Extract the [X, Y] coordinate from the center of the cell holding the provided text.  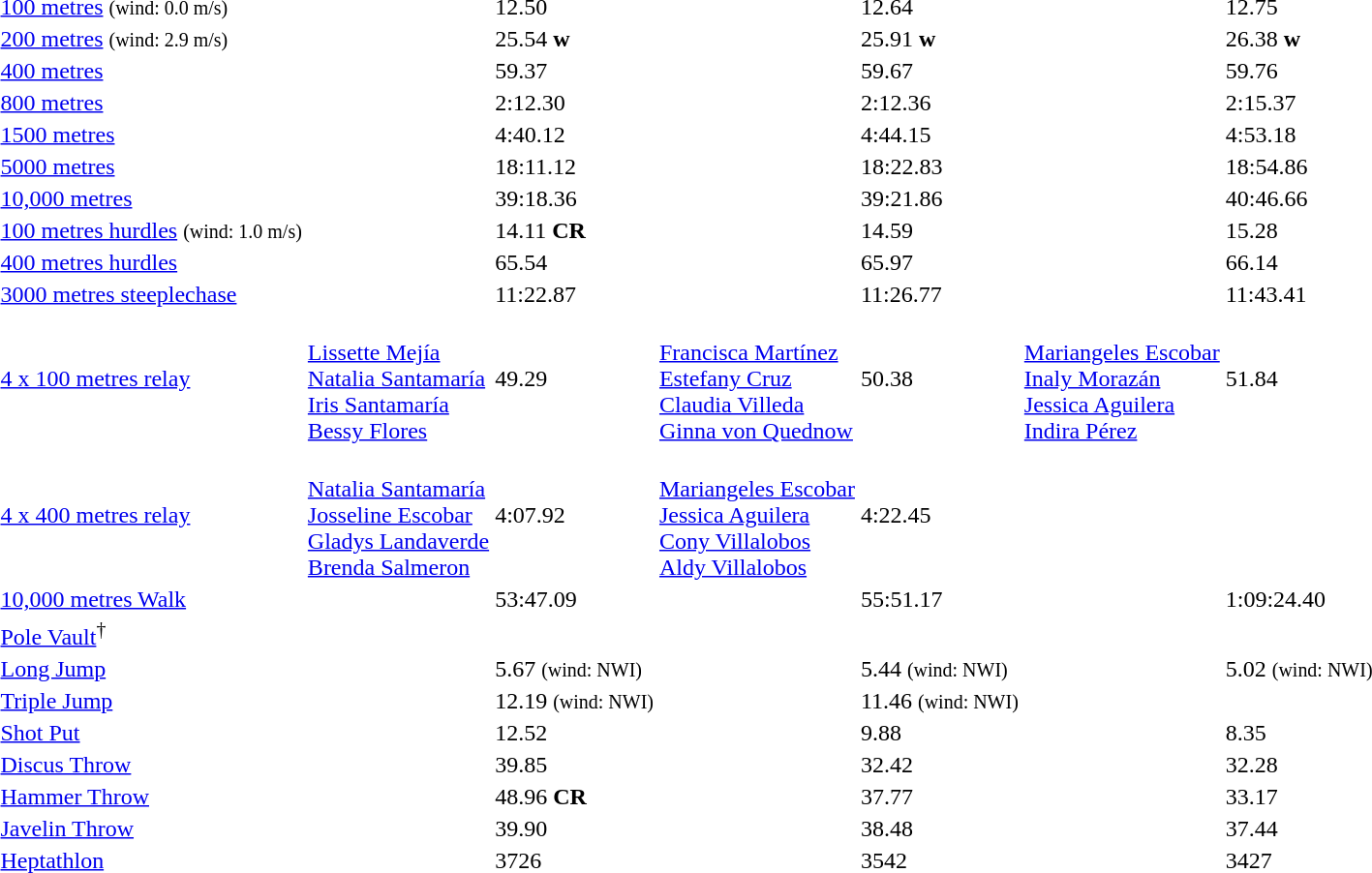
53:47.09 [575, 599]
14.11 CR [575, 230]
9.88 [939, 733]
Francisca Martínez Estefany Cruz Claudia Villeda Ginna von Quednow [757, 378]
5.44 (wind: NWI) [939, 669]
4:22.45 [939, 515]
39:21.86 [939, 198]
25.91 w [939, 39]
11.46 (wind: NWI) [939, 701]
38.48 [939, 828]
18:11.12 [575, 166]
55:51.17 [939, 599]
4:07.92 [575, 515]
65.97 [939, 262]
2:12.36 [939, 103]
39:18.36 [575, 198]
37.77 [939, 797]
11:26.77 [939, 294]
Mariangeles Escobar Jessica Aguilera Cony Villalobos Aldy Villalobos [757, 515]
12.19 (wind: NWI) [575, 701]
50.38 [939, 378]
49.29 [575, 378]
Natalia Santamaría Josseline Escobar Gladys Landaverde Brenda Salmeron [398, 515]
32.42 [939, 765]
Lissette Mejía Natalia Santamaría Iris Santamaría Bessy Flores [398, 378]
2:12.30 [575, 103]
39.90 [575, 828]
25.54 w [575, 39]
4:40.12 [575, 135]
48.96 CR [575, 797]
5.67 (wind: NWI) [575, 669]
14.59 [939, 230]
65.54 [575, 262]
Mariangeles Escobar Inaly Morazán Jessica Aguilera Indira Pérez [1121, 378]
39.85 [575, 765]
11:22.87 [575, 294]
59.37 [575, 71]
18:22.83 [939, 166]
4:44.15 [939, 135]
12.52 [575, 733]
59.67 [939, 71]
